Locate the cell with the specified text and output its [x, y] center coordinate. 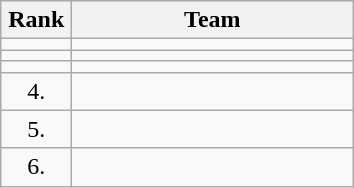
4. [36, 91]
Team [212, 20]
6. [36, 167]
5. [36, 129]
Rank [36, 20]
